Search for the cell housing the specified text and yield its [X, Y] center coordinate. 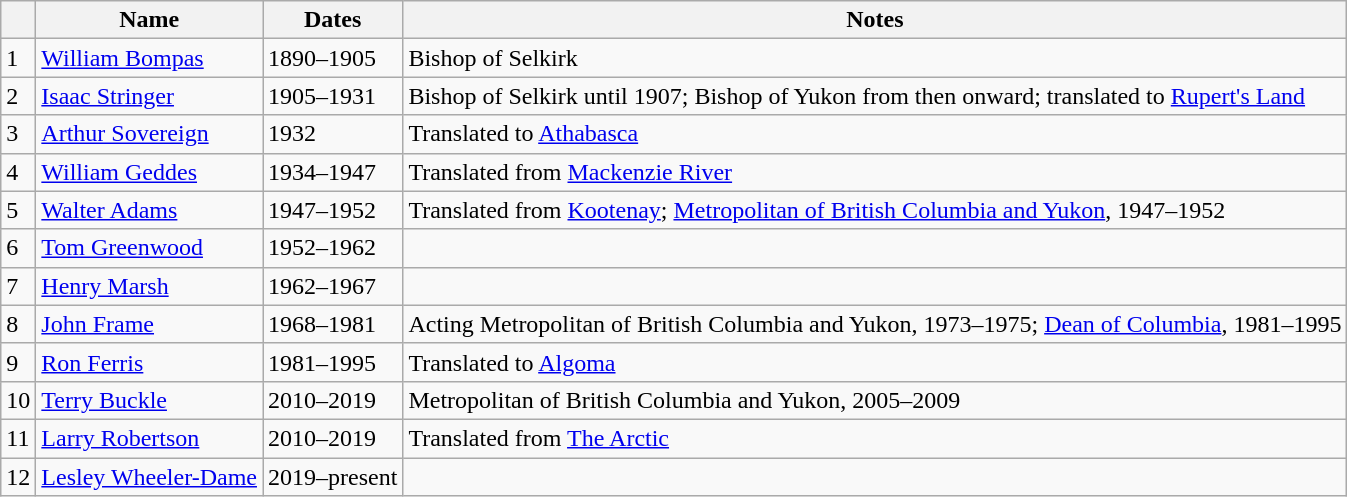
Terry Buckle [150, 400]
Metropolitan of British Columbia and Yukon, 2005–2009 [875, 400]
6 [18, 248]
Translated from Kootenay; Metropolitan of British Columbia and Yukon, 1947–1952 [875, 210]
10 [18, 400]
Translated from Mackenzie River [875, 172]
Ron Ferris [150, 362]
2 [18, 96]
Bishop of Selkirk until 1907; Bishop of Yukon from then onward; translated to Rupert's Land [875, 96]
4 [18, 172]
John Frame [150, 324]
Translated to Algoma [875, 362]
1952–1962 [332, 248]
William Geddes [150, 172]
Dates [332, 20]
Isaac Stringer [150, 96]
1968–1981 [332, 324]
1981–1995 [332, 362]
1934–1947 [332, 172]
8 [18, 324]
2019–present [332, 477]
Arthur Sovereign [150, 134]
11 [18, 438]
1905–1931 [332, 96]
12 [18, 477]
Name [150, 20]
1 [18, 58]
7 [18, 286]
Bishop of Selkirk [875, 58]
Walter Adams [150, 210]
William Bompas [150, 58]
Larry Robertson [150, 438]
Tom Greenwood [150, 248]
Lesley Wheeler-Dame [150, 477]
5 [18, 210]
Translated to Athabasca [875, 134]
Acting Metropolitan of British Columbia and Yukon, 1973–1975; Dean of Columbia, 1981–1995 [875, 324]
Translated from The Arctic [875, 438]
1890–1905 [332, 58]
9 [18, 362]
1932 [332, 134]
Henry Marsh [150, 286]
Notes [875, 20]
1947–1952 [332, 210]
1962–1967 [332, 286]
3 [18, 134]
